Scan for the cell matching the given text and deliver its [X, Y] coordinate at center. 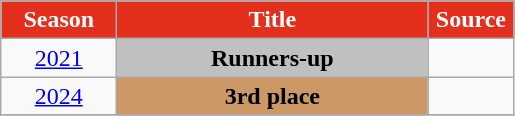
2021 [59, 58]
Source [471, 20]
Season [59, 20]
Runners-up [272, 58]
2024 [59, 96]
Title [272, 20]
3rd place [272, 96]
